Return the [x, y] coordinate for the center point of the cell that contains the specified text.  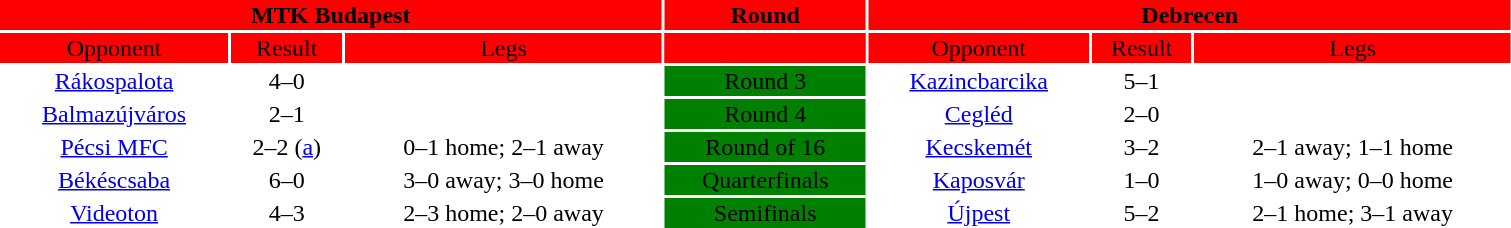
Balmazújváros [114, 114]
Rákospalota [114, 81]
Újpest [979, 213]
5–1 [1142, 81]
Debrecen [1190, 15]
Pécsi MFC [114, 147]
Quarterfinals [766, 180]
5–2 [1142, 213]
Round of 16 [766, 147]
Semifinals [766, 213]
2–1 home; 3–1 away [1353, 213]
Kazincbarcika [979, 81]
0–1 home; 2–1 away [503, 147]
Round 4 [766, 114]
2–1 away; 1–1 home [1353, 147]
2–1 [286, 114]
2–3 home; 2–0 away [503, 213]
Kaposvár [979, 180]
3–2 [1142, 147]
Round [766, 15]
Round 3 [766, 81]
3–0 away; 3–0 home [503, 180]
MTK Budapest [331, 15]
4–0 [286, 81]
Videoton [114, 213]
4–3 [286, 213]
Cegléd [979, 114]
Kecskemét [979, 147]
2–0 [1142, 114]
Békéscsaba [114, 180]
1–0 away; 0–0 home [1353, 180]
2–2 (a) [286, 147]
1–0 [1142, 180]
6–0 [286, 180]
